Pinpoint the cell where the given text exists, returning its [X, Y] midpoint coordinate. 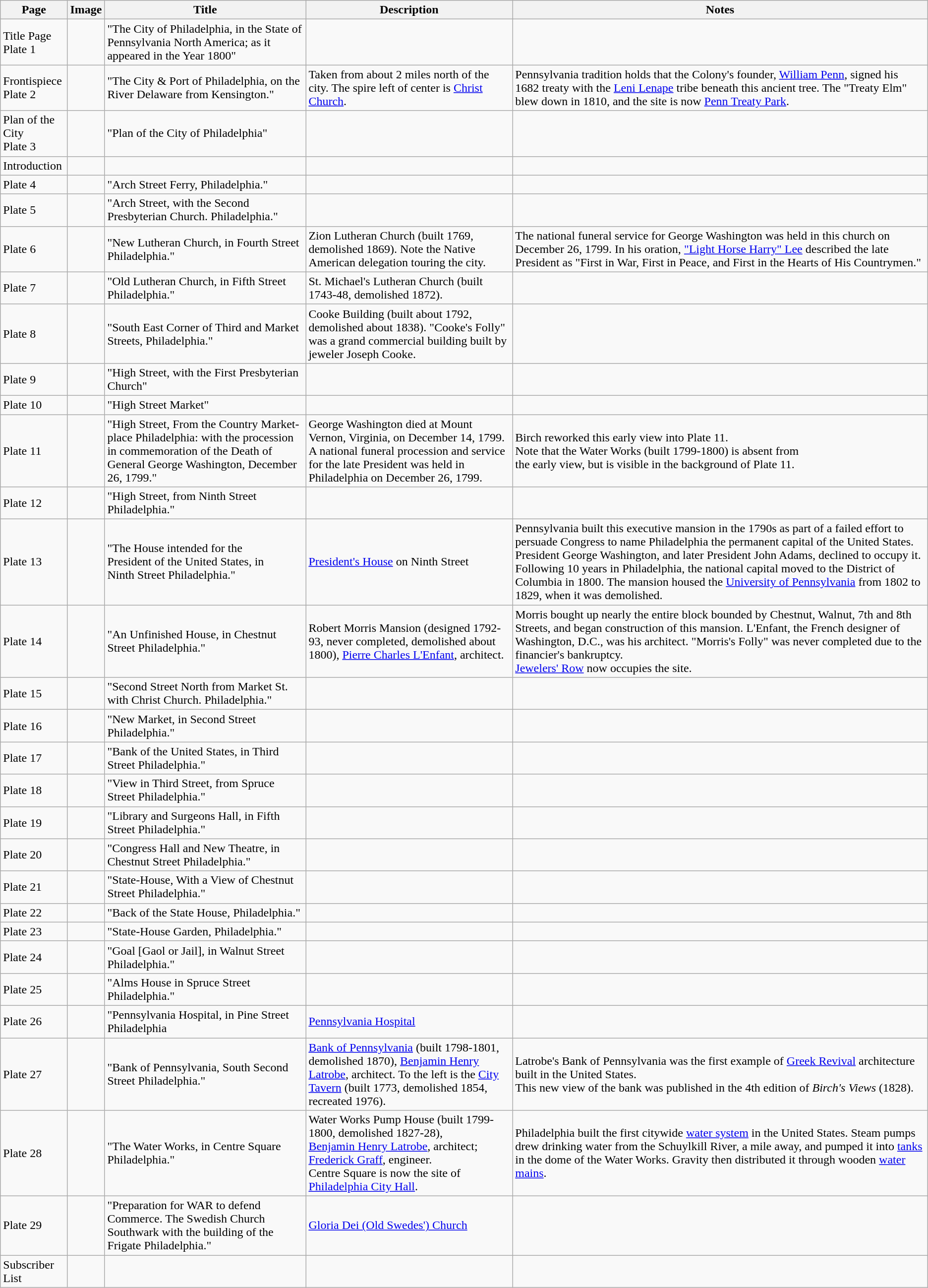
President's House on Ninth Street [409, 562]
"Second Street North from Market St.with Christ Church. Philadelphia." [205, 693]
Plate 23 [34, 931]
"The City & Port of Philadelphia, on the River Delaware from Kensington." [205, 88]
"Pennsylvania Hospital, in Pine Street Philadelphia [205, 1022]
Plate 24 [34, 957]
Plate 12 [34, 503]
Title [205, 10]
"Arch Street Ferry, Philadelphia." [205, 184]
Plate 25 [34, 989]
Cooke Building (built about 1792, demolished about 1838). "Cooke's Folly" was a grand commercial building built by jeweler Joseph Cooke. [409, 333]
Plate 10 [34, 405]
"State-House Garden, Philadelphia." [205, 931]
Plate 28 [34, 1154]
"Plan of the City of Philadelphia" [205, 133]
Pennsylvania Hospital [409, 1022]
"South East Corner of Third and Market Streets, Philadelphia." [205, 333]
"High Street, from Ninth Street Philadelphia." [205, 503]
Subscriber List [34, 1272]
St. Michael's Lutheran Church (built 1743-48, demolished 1872). [409, 288]
Description [409, 10]
Plate 5 [34, 210]
"New Lutheran Church, in Fourth Street Philadelphia." [205, 249]
"Back of the State House, Philadelphia." [205, 913]
Plate 6 [34, 249]
"The Water Works, in Centre Square Philadelphia." [205, 1154]
Title PagePlate 1 [34, 42]
Plate 8 [34, 333]
"New Market, in Second Street Philadelphia." [205, 726]
Plate 29 [34, 1226]
"The House intended for thePresident of the United States, inNinth Street Philadelphia." [205, 562]
FrontispiecePlate 2 [34, 88]
Plate 13 [34, 562]
Plate 17 [34, 758]
Page [34, 10]
Robert Morris Mansion (designed 1792-93, never completed, demolished about 1800), Pierre Charles L'Enfant, architect. [409, 641]
Plate 14 [34, 641]
"The City of Philadelphia, in the State of Pennsylvania North America; as it appeared in the Year 1800" [205, 42]
Plate 21 [34, 887]
Plate 20 [34, 855]
"Bank of Pennsylvania, South Second Street Philadelphia." [205, 1074]
Plate 9 [34, 379]
"Arch Street, with the Second Presbyterian Church. Philadelphia." [205, 210]
Zion Lutheran Church (built 1769, demolished 1869). Note the Native American delegation touring the city. [409, 249]
Taken from about 2 miles north of the city. The spire left of center is Christ Church. [409, 88]
Gloria Dei (Old Swedes') Church [409, 1226]
Notes [720, 10]
"Alms House in Spruce Street Philadelphia." [205, 989]
Plate 26 [34, 1022]
Plan of the CityPlate 3 [34, 133]
"High Street Market" [205, 405]
Plate 16 [34, 726]
"Library and Surgeons Hall, in Fifth Street Philadelphia." [205, 822]
Plate 7 [34, 288]
"Congress Hall and New Theatre, in Chestnut Street Philadelphia." [205, 855]
Plate 15 [34, 693]
"An Unfinished House, in Chestnut Street Philadelphia." [205, 641]
Plate 18 [34, 791]
Plate 4 [34, 184]
"Preparation for WAR to defend Commerce. The Swedish Church Southwark with the building of the Frigate Philadelphia." [205, 1226]
Image [86, 10]
"State-House, With a View of Chestnut Street Philadelphia." [205, 887]
"High Street, with the First Presbyterian Church" [205, 379]
"Goal [Gaol or Jail], in Walnut Street Philadelphia." [205, 957]
Plate 27 [34, 1074]
Plate 22 [34, 913]
"Old Lutheran Church, in Fifth Street Philadelphia." [205, 288]
"Bank of the United States, in Third Street Philadelphia." [205, 758]
"View in Third Street, from Spruce Street Philadelphia." [205, 791]
Plate 19 [34, 822]
Introduction [34, 166]
Plate 11 [34, 451]
